Identify which cell holds the provided text, then report its (x, y) central coordinate. 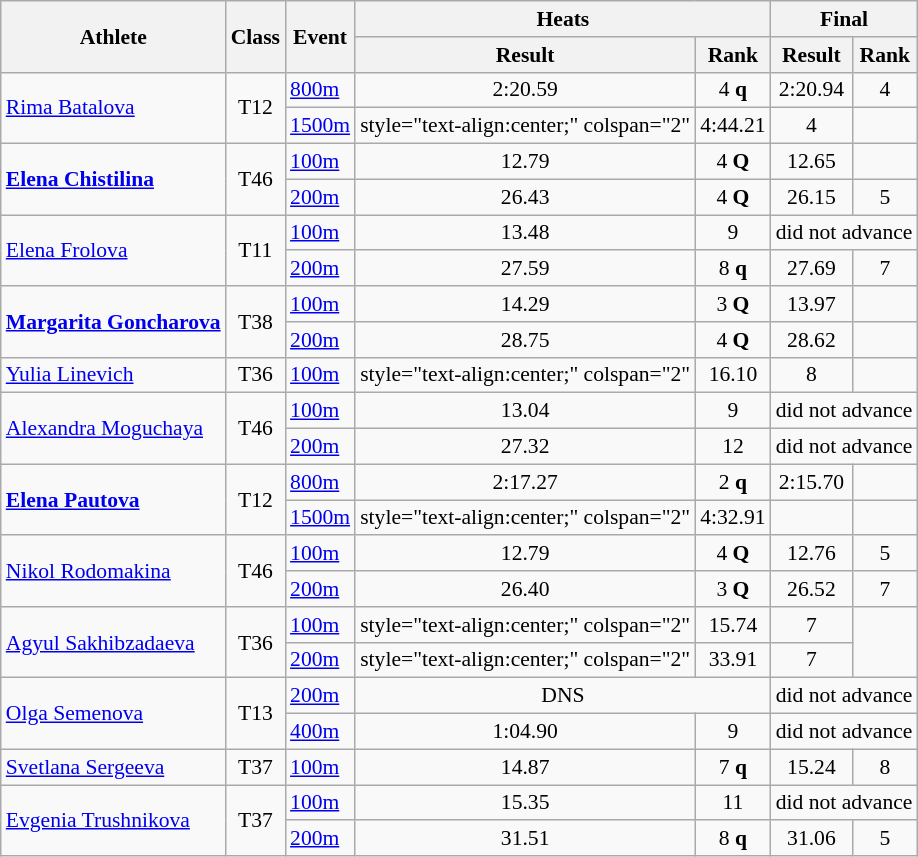
11 (732, 803)
16.10 (732, 375)
14.87 (525, 767)
1:04.90 (525, 732)
27.32 (525, 447)
Nikol Rodomakina (114, 572)
31.06 (812, 839)
12.76 (812, 554)
15.35 (525, 803)
Elena Frolova (114, 250)
Margarita Goncharova (114, 322)
Event (320, 36)
Evgenia Trushnikova (114, 820)
Elena Pautova (114, 500)
Final (844, 19)
27.69 (812, 269)
Rima Batalova (114, 108)
15.74 (732, 625)
2:20.94 (812, 90)
Heats (563, 19)
Yulia Linevich (114, 375)
12.65 (812, 162)
13.48 (525, 233)
31.51 (525, 839)
2:15.70 (812, 482)
12 (732, 447)
T11 (256, 250)
T38 (256, 322)
4:44.21 (732, 126)
27.59 (525, 269)
Class (256, 36)
4 q (732, 90)
Athlete (114, 36)
2:17.27 (525, 482)
DNS (563, 696)
33.91 (732, 660)
2:20.59 (525, 90)
7 q (732, 767)
4:32.91 (732, 518)
Svetlana Sergeeva (114, 767)
26.15 (812, 197)
Alexandra Moguchaya (114, 428)
Elena Chistilina (114, 180)
13.04 (525, 411)
26.52 (812, 589)
28.75 (525, 340)
26.40 (525, 589)
28.62 (812, 340)
T13 (256, 714)
26.43 (525, 197)
2 q (732, 482)
Olga Semenova (114, 714)
Agyul Sakhibzadaeva (114, 642)
15.24 (812, 767)
14.29 (525, 304)
400m (320, 732)
13.97 (812, 304)
